Output the (x, y) coordinate of the center of the cell containing the given text.  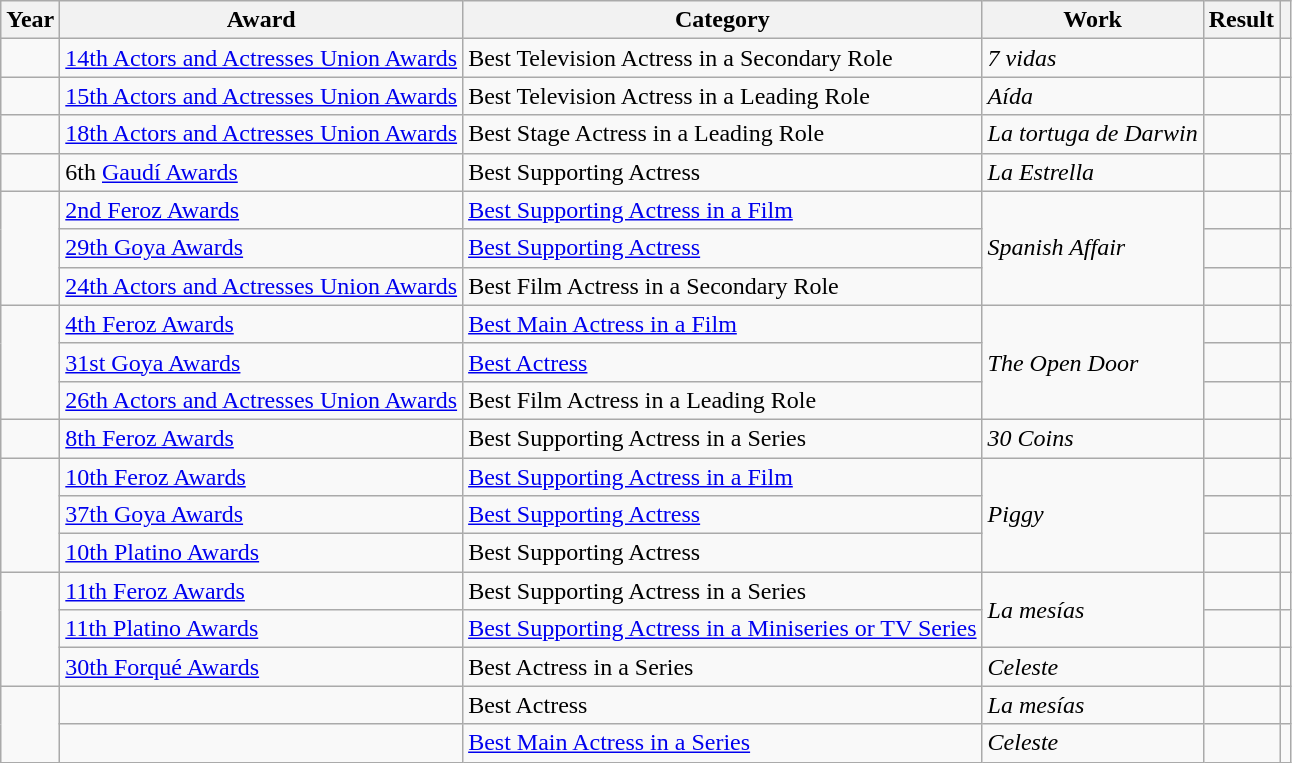
14th Actors and Actresses Union Awards (262, 58)
4th Feroz Awards (262, 324)
Best Film Actress in a Secondary Role (722, 286)
10th Feroz Awards (262, 477)
Best Actress in a Series (722, 667)
Result (1241, 20)
La Estrella (1092, 172)
Piggy (1092, 515)
37th Goya Awards (262, 515)
Best Supporting Actress in a Miniseries or TV Series (722, 629)
29th Goya Awards (262, 248)
Spanish Affair (1092, 248)
Best Film Actress in a Leading Role (722, 400)
Award (262, 20)
26th Actors and Actresses Union Awards (262, 400)
Best Main Actress in a Series (722, 743)
15th Actors and Actresses Union Awards (262, 96)
The Open Door (1092, 362)
30th Forqué Awards (262, 667)
24th Actors and Actresses Union Awards (262, 286)
Best Television Actress in a Leading Role (722, 96)
Work (1092, 20)
2nd Feroz Awards (262, 210)
31st Goya Awards (262, 362)
8th Feroz Awards (262, 438)
Best Main Actress in a Film (722, 324)
11th Platino Awards (262, 629)
Best Television Actress in a Secondary Role (722, 58)
11th Feroz Awards (262, 591)
7 vidas (1092, 58)
10th Platino Awards (262, 553)
Aída (1092, 96)
La tortuga de Darwin (1092, 134)
30 Coins (1092, 438)
18th Actors and Actresses Union Awards (262, 134)
Category (722, 20)
Year (30, 20)
Best Stage Actress in a Leading Role (722, 134)
6th Gaudí Awards (262, 172)
